From the cell containing the given text, extract its center point as (X, Y) coordinate. 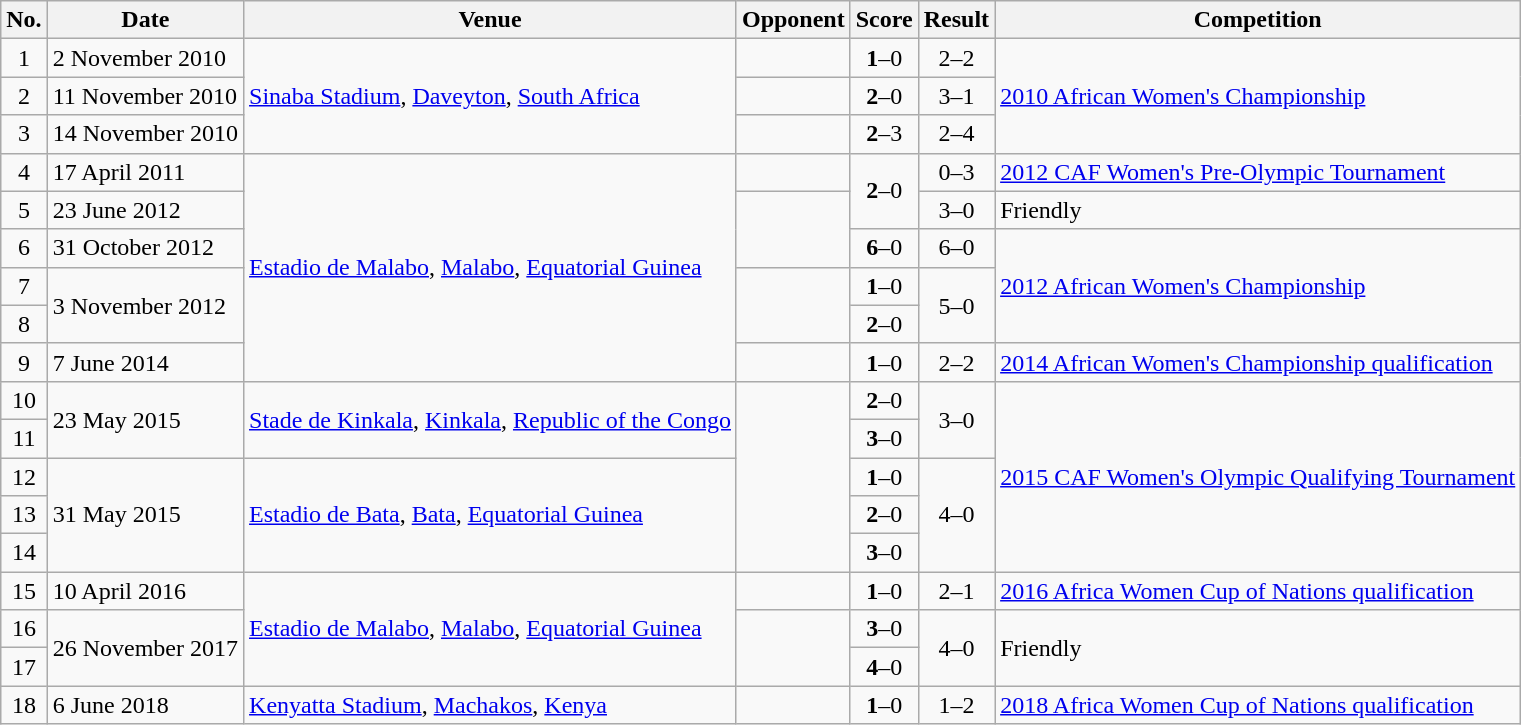
7 (24, 286)
Kenyatta Stadium, Machakos, Kenya (490, 705)
2 November 2010 (145, 58)
4 (24, 172)
2010 African Women's Championship (1258, 96)
1–2 (956, 705)
10 (24, 400)
5–0 (956, 305)
9 (24, 362)
2 (24, 96)
3 (24, 134)
18 (24, 705)
2–3 (884, 134)
2015 CAF Women's Olympic Qualifying Tournament (1258, 476)
2018 Africa Women Cup of Nations qualification (1258, 705)
2016 Africa Women Cup of Nations qualification (1258, 591)
2–1 (956, 591)
2012 African Women's Championship (1258, 286)
15 (24, 591)
Competition (1258, 20)
Venue (490, 20)
3 November 2012 (145, 305)
Result (956, 20)
2014 African Women's Championship qualification (1258, 362)
6 June 2018 (145, 705)
Score (884, 20)
Sinaba Stadium, Daveyton, South Africa (490, 96)
5 (24, 210)
23 June 2012 (145, 210)
2–4 (956, 134)
26 November 2017 (145, 648)
2012 CAF Women's Pre-Olympic Tournament (1258, 172)
31 May 2015 (145, 515)
13 (24, 515)
No. (24, 20)
Opponent (793, 20)
6 (24, 248)
Stade de Kinkala, Kinkala, Republic of the Congo (490, 419)
8 (24, 324)
1 (24, 58)
11 November 2010 (145, 96)
Date (145, 20)
17 April 2011 (145, 172)
23 May 2015 (145, 419)
7 June 2014 (145, 362)
11 (24, 438)
14 November 2010 (145, 134)
31 October 2012 (145, 248)
14 (24, 553)
0–3 (956, 172)
10 April 2016 (145, 591)
16 (24, 629)
3–1 (956, 96)
Estadio de Bata, Bata, Equatorial Guinea (490, 515)
17 (24, 667)
12 (24, 477)
